Extract the (x, y) coordinate from the center of the cell holding the provided text.  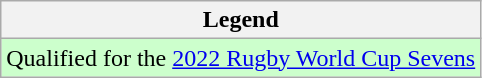
Qualified for the 2022 Rugby World Cup Sevens (241, 58)
Legend (241, 20)
